Identify which cell holds the provided text, then report its [x, y] central coordinate. 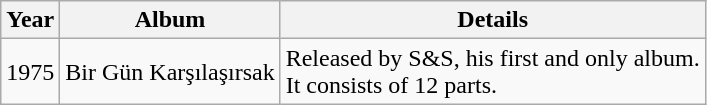
Details [492, 20]
Bir Gün Karşılaşırsak [170, 72]
Year [30, 20]
1975 [30, 72]
Album [170, 20]
Released by S&S, his first and only album.It consists of 12 parts. [492, 72]
